Search for the cell housing the specified text and yield its [x, y] center coordinate. 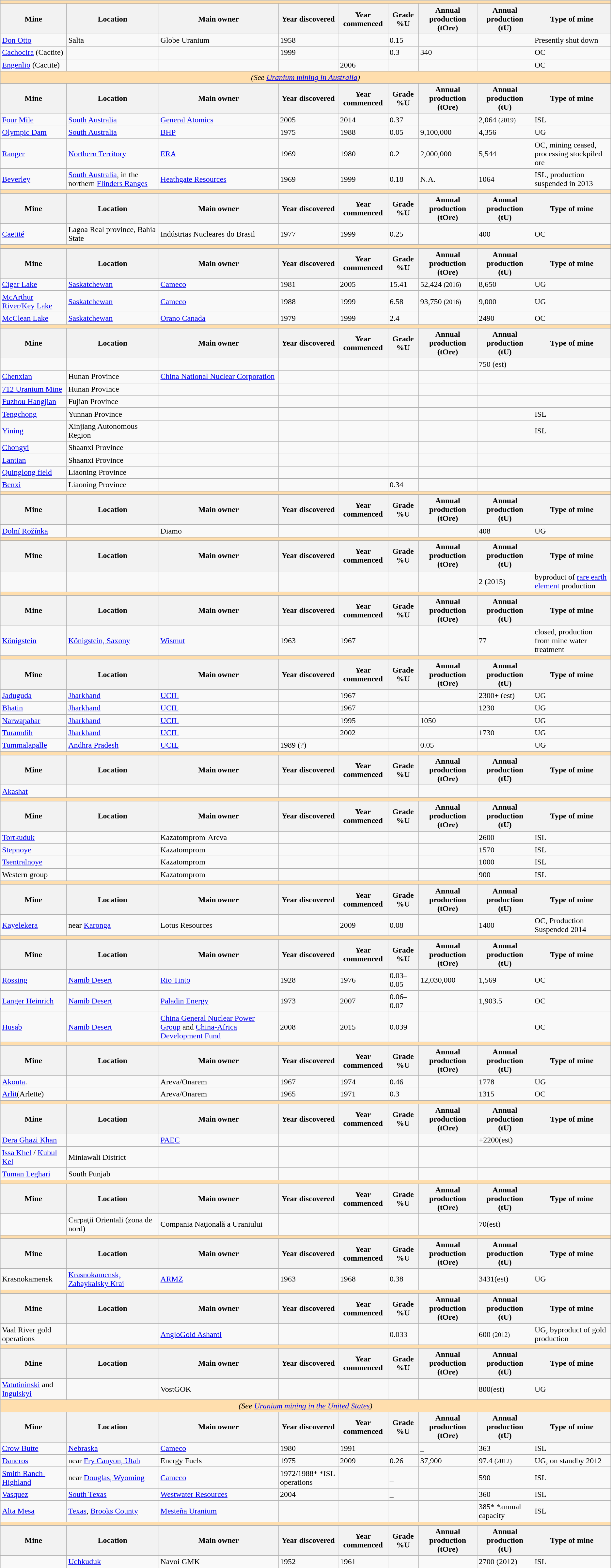
Rössing [33, 980]
1,903.5 [505, 1001]
Narwapahar [33, 720]
Yining [33, 431]
97.4 (2012) [505, 1461]
408 [505, 531]
Caetité [33, 234]
1230 [505, 708]
0.37 [403, 120]
Wismut [218, 641]
0.06–0.07 [403, 1001]
Uchkuduk [113, 1562]
Western group [33, 875]
Dolní Rožínka [33, 531]
37,900 [448, 1461]
2008 [308, 1027]
Indústrias Nucleares do Brasil [218, 234]
Globe Uranium [218, 40]
Vatutininski and Ingulskyi [33, 1389]
1965 [308, 1094]
2300+ (est) [505, 695]
Smith Ranch-Highland [33, 1478]
Husab [33, 1027]
Don Otto [33, 40]
363 [505, 1448]
590 [505, 1478]
15.41 [403, 285]
1315 [505, 1094]
Quinglong field [33, 473]
4,356 [505, 132]
2700 (2012) [505, 1562]
Northern Territory [113, 153]
1972/1988* *ISL operations [308, 1478]
Lantian [33, 460]
0.46 [403, 1082]
1050 [448, 720]
1981 [308, 285]
Chongyi [33, 447]
1977 [308, 234]
2 (2015) [505, 582]
2002 [363, 733]
Arlit(Arlette) [33, 1094]
2,064 (2019) [505, 120]
1991 [363, 1448]
Tsentralnoye [33, 862]
Westwater Resources [218, 1494]
Navoi GMK [218, 1562]
South Texas [113, 1494]
0.2 [403, 153]
Vaal River gold operations [33, 1334]
Texas, Brooks County [113, 1511]
AngloGold Ashanti [218, 1334]
Issa Khel / Kubul Kel [33, 1157]
1952 [308, 1562]
0.26 [403, 1461]
1971 [363, 1094]
0.039 [403, 1027]
Stepnoye [33, 850]
2007 [363, 1001]
N.A. [448, 179]
1958 [308, 40]
750 (est) [505, 364]
9,100,000 [448, 132]
Engenlio (Cactite) [33, 65]
5,544 [505, 153]
Energy Fuels [218, 1461]
0.08 [403, 925]
Crow Butte [33, 1448]
0.03–0.05 [403, 980]
Mesteña Uranium [218, 1511]
near Karonga [113, 925]
Paladin Energy [218, 1001]
2.4 [403, 318]
Akashat [33, 791]
Miniawali District [113, 1157]
1979 [308, 318]
Xinjiang Autonomous Region [113, 431]
1995 [363, 720]
Beverley [33, 179]
Fuzhou Hangjian [33, 401]
South Punjab [113, 1174]
1730 [505, 733]
McArthur River/Key Lake [33, 302]
Yunnan Province [113, 414]
Cigar Lake [33, 285]
1968 [363, 1279]
closed, production from mine water treatment [572, 641]
(See Uranium mining in Australia) [305, 77]
1989 (?) [308, 745]
Tuman Leghari [33, 1174]
UG, on standby 2012 [572, 1461]
Rio Tinto [218, 980]
0.25 [403, 234]
8,650 [505, 285]
70(est) [505, 1224]
China National Nuclear Corporation [218, 377]
PAEC [218, 1140]
0.033 [403, 1334]
Kayelekera [33, 925]
Compania Naţională a Uraniului [218, 1224]
Fujian Province [113, 401]
1976 [363, 980]
52,424 (2016) [448, 285]
93,750 (2016) [448, 302]
712 Uranium Mine [33, 389]
Andhra Pradesh [113, 745]
Four Mile [33, 120]
Tengchong [33, 414]
600 (2012) [505, 1334]
ISL, production suspended in 2013 [572, 179]
400 [505, 234]
1,569 [505, 980]
Carpaţii Orientali (zona de nord) [113, 1224]
Königstein, Saxony [113, 641]
+2200(est) [505, 1140]
1974 [363, 1082]
Königstein [33, 641]
2014 [363, 120]
Diamo [218, 531]
360 [505, 1494]
3431(est) [505, 1279]
2600 [505, 837]
2004 [308, 1494]
Langer Heinrich [33, 1001]
6.58 [403, 302]
Nebraska [113, 1448]
Jaduguda [33, 695]
Vasquez [33, 1494]
(See Uranium mining in the United States) [305, 1406]
Cachocira (Cactite) [33, 53]
Salta [113, 40]
1928 [308, 980]
South Australia, in the northern Flinders Ranges [113, 179]
McClean Lake [33, 318]
byproduct of rare earth element production [572, 582]
0.15 [403, 40]
Turamdih [33, 733]
near Fry Canyon, Utah [113, 1461]
China General Nuclear Power Group and China-Africa Development Fund [218, 1027]
385* *annual capacity [505, 1511]
9,000 [505, 302]
Orano Canada [218, 318]
BHP [218, 132]
0.38 [403, 1279]
Presently shut down [572, 40]
OC, Production Suspended 2014 [572, 925]
Krasnokamensk [33, 1279]
2006 [363, 65]
Bhatin [33, 708]
VostGOK [218, 1389]
Daneros [33, 1461]
ARMZ [218, 1279]
2,000,000 [448, 153]
Krasnokamensk, Zabaykalsky Krai [113, 1279]
2015 [363, 1027]
Tummalapalle [33, 745]
900 [505, 875]
1000 [505, 862]
Benxi [33, 485]
0.34 [403, 485]
0.18 [403, 179]
1778 [505, 1082]
Lotus Resources [218, 925]
Akouta. [33, 1082]
77 [505, 641]
800(est) [505, 1389]
2490 [505, 318]
Chenxian [33, 377]
Dera Ghazi Khan [33, 1140]
UG, byproduct of gold production [572, 1334]
Kazatomprom-Areva [218, 837]
1064 [505, 179]
Tortkuduk [33, 837]
340 [448, 53]
Alta Mesa [33, 1511]
Lagoa Real province, Bahia State [113, 234]
Heathgate Resources [218, 179]
1973 [308, 1001]
near Douglas, Wyoming [113, 1478]
Olympic Dam [33, 132]
1961 [363, 1562]
General Atomics [218, 120]
1570 [505, 850]
ERA [218, 153]
1400 [505, 925]
12,030,000 [448, 980]
Ranger [33, 153]
OC, mining ceased, processing stockpiled ore [572, 153]
